Return the [x, y] coordinate for the center point of the cell that contains the specified text.  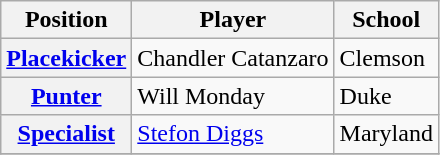
Chandler Catanzaro [233, 58]
Specialist [66, 134]
Stefon Diggs [233, 134]
Player [233, 20]
Position [66, 20]
Will Monday [233, 96]
Clemson [386, 58]
Duke [386, 96]
Maryland [386, 134]
School [386, 20]
Punter [66, 96]
Placekicker [66, 58]
